Return the [x, y] coordinate for the center point of the cell that contains the specified text.  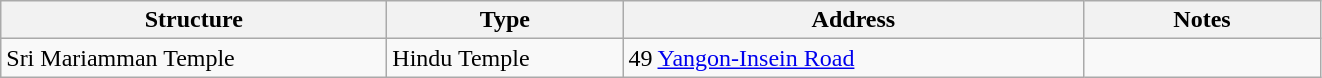
Structure [194, 20]
49 Yangon-Insein Road [854, 58]
Type [505, 20]
Notes [1202, 20]
Address [854, 20]
Hindu Temple [505, 58]
Sri Mariamman Temple [194, 58]
